Capture the cell that displays the provided text and extract its (X, Y) central coordinate. 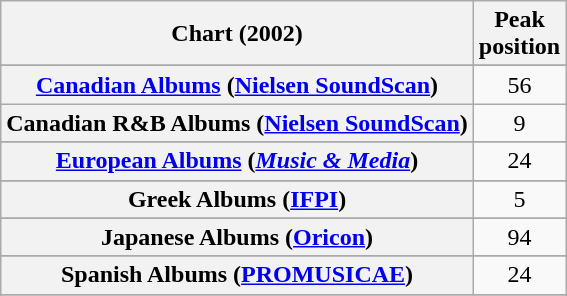
9 (519, 123)
Greek Albums (IFPI) (238, 199)
5 (519, 199)
Canadian Albums (Nielsen SoundScan) (238, 85)
94 (519, 237)
Peakposition (519, 34)
Japanese Albums (Oricon) (238, 237)
Spanish Albums (PROMUSICAE) (238, 275)
European Albums (Music & Media) (238, 161)
Canadian R&B Albums (Nielsen SoundScan) (238, 123)
Chart (2002) (238, 34)
56 (519, 85)
